Scan for the cell matching the given text and deliver its (x, y) coordinate at center. 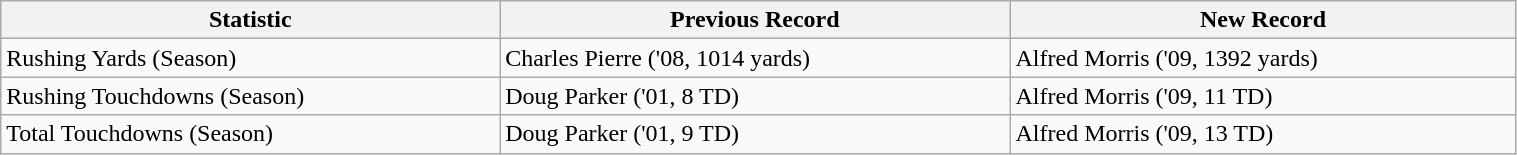
Charles Pierre ('08, 1014 yards) (755, 58)
Rushing Touchdowns (Season) (250, 96)
New Record (1263, 20)
Alfred Morris ('09, 1392 yards) (1263, 58)
Total Touchdowns (Season) (250, 134)
Previous Record (755, 20)
Doug Parker ('01, 8 TD) (755, 96)
Statistic (250, 20)
Alfred Morris ('09, 11 TD) (1263, 96)
Doug Parker ('01, 9 TD) (755, 134)
Alfred Morris ('09, 13 TD) (1263, 134)
Rushing Yards (Season) (250, 58)
